Return (x, y) of the center of cell containing provided text 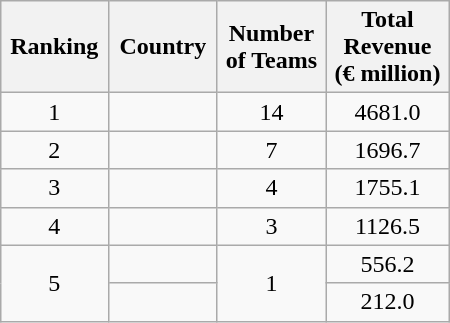
14 (272, 112)
7 (272, 150)
5 (54, 283)
Country (164, 47)
Number of Teams (272, 47)
4681.0 (388, 112)
556.2 (388, 264)
1126.5 (388, 226)
Total Revenue(€ million) (388, 47)
1755.1 (388, 188)
2 (54, 150)
1696.7 (388, 150)
Ranking (54, 47)
212.0 (388, 302)
